Identify which cell holds the provided text, then report its (x, y) central coordinate. 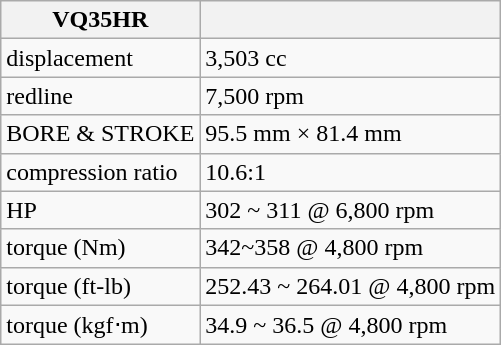
342~358 @ 4,800 rpm (350, 248)
redline (100, 96)
3,503 cc (350, 58)
displacement (100, 58)
302 ~ 311 @ 6,800 rpm (350, 210)
compression ratio (100, 172)
95.5 mm × 81.4 mm (350, 134)
10.6:1 (350, 172)
torque (ft-lb) (100, 286)
BORE & STROKE (100, 134)
HP (100, 210)
252.43 ~ 264.01 @ 4,800 rpm (350, 286)
torque (Nm) (100, 248)
34.9 ~ 36.5 @ 4,800 rpm (350, 325)
torque (kgf⋅m) (100, 325)
7,500 rpm (350, 96)
VQ35HR (100, 20)
